Pinpoint the cell where the given text exists, returning its [X, Y] midpoint coordinate. 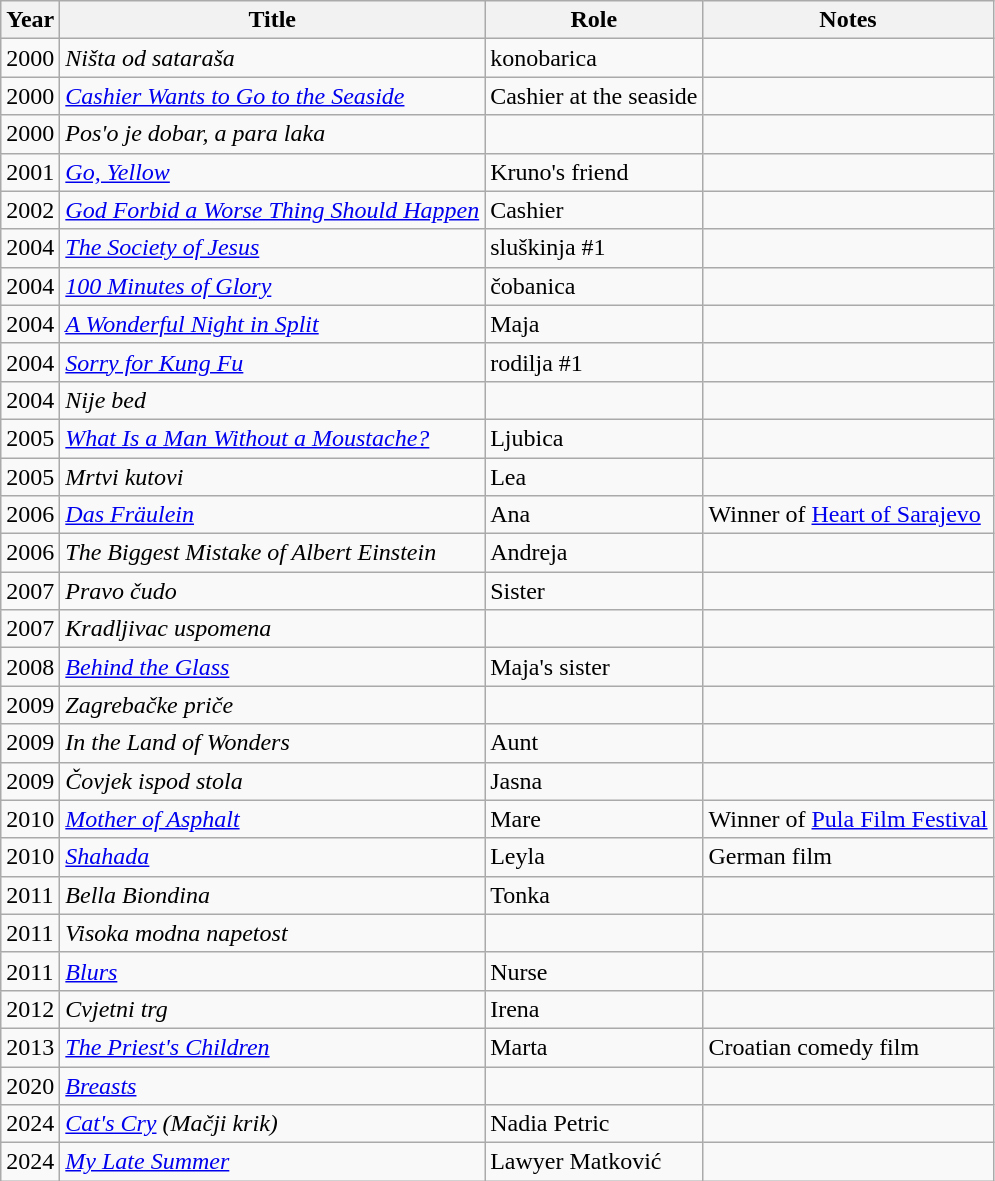
The Priest's Children [272, 1047]
Year [30, 20]
Cashier [594, 210]
Nadia Petric [594, 1124]
Go, Yellow [272, 172]
Irena [594, 1009]
Čovjek ispod stola [272, 781]
Sorry for Kung Fu [272, 362]
Zagrebačke priče [272, 705]
The Biggest Mistake of Albert Einstein [272, 553]
Winner of Heart of Sarajevo [848, 515]
čobanica [594, 286]
Cat's Cry (Mačji krik) [272, 1124]
Blurs [272, 971]
What Is a Man Without a Moustache? [272, 438]
In the Land of Wonders [272, 743]
Aunt [594, 743]
Croatian comedy film [848, 1047]
Leyla [594, 857]
rodilja #1 [594, 362]
Ljubica [594, 438]
Bella Biondina [272, 895]
Tonka [594, 895]
A Wonderful Night in Split [272, 324]
Lawyer Matković [594, 1162]
Cashier at the seaside [594, 96]
Cvjetni trg [272, 1009]
My Late Summer [272, 1162]
The Society of Jesus [272, 248]
Jasna [594, 781]
Maja's sister [594, 667]
Sister [594, 591]
Pravo čudo [272, 591]
Kradljivac uspomena [272, 629]
100 Minutes of Glory [272, 286]
sluškinja #1 [594, 248]
Andreja [594, 553]
Das Fräulein [272, 515]
konobarica [594, 58]
Mare [594, 819]
Role [594, 20]
Notes [848, 20]
Ništa od sataraša [272, 58]
Mother of Asphalt [272, 819]
2008 [30, 667]
2012 [30, 1009]
Lea [594, 477]
2001 [30, 172]
Mrtvi kutovi [272, 477]
German film [848, 857]
Winner of Pula Film Festival [848, 819]
God Forbid a Worse Thing Should Happen [272, 210]
Breasts [272, 1085]
2013 [30, 1047]
Marta [594, 1047]
Shahada [272, 857]
Kruno's friend [594, 172]
Nurse [594, 971]
Ana [594, 515]
Visoka modna napetost [272, 933]
Maja [594, 324]
Behind the Glass [272, 667]
Cashier Wants to Go to the Seaside [272, 96]
2020 [30, 1085]
2002 [30, 210]
Title [272, 20]
Nije bed [272, 400]
Pos'o je dobar, a para laka [272, 134]
